Extract the [x, y] coordinate from the center of the cell holding the provided text.  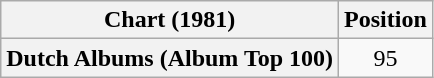
Position [386, 20]
95 [386, 58]
Dutch Albums (Album Top 100) [170, 58]
Chart (1981) [170, 20]
